Find where the given text appears and provide that cell's center as [x, y] coordinate. 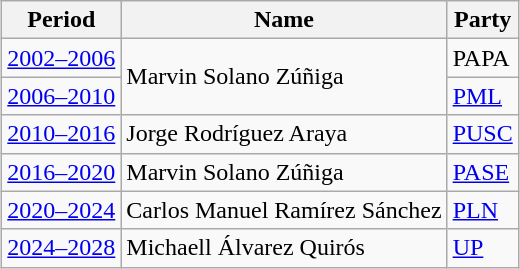
Name [284, 20]
2016–2020 [62, 172]
2002–2006 [62, 58]
PML [482, 96]
Party [482, 20]
2024–2028 [62, 248]
UP [482, 248]
Period [62, 20]
Jorge Rodríguez Araya [284, 134]
2020–2024 [62, 210]
PASE [482, 172]
PAPA [482, 58]
2010–2016 [62, 134]
Carlos Manuel Ramírez Sánchez [284, 210]
2006–2010 [62, 96]
Michaell Álvarez Quirós [284, 248]
PLN [482, 210]
PUSC [482, 134]
